Output the (X, Y) coordinate of the center of the cell containing the given text.  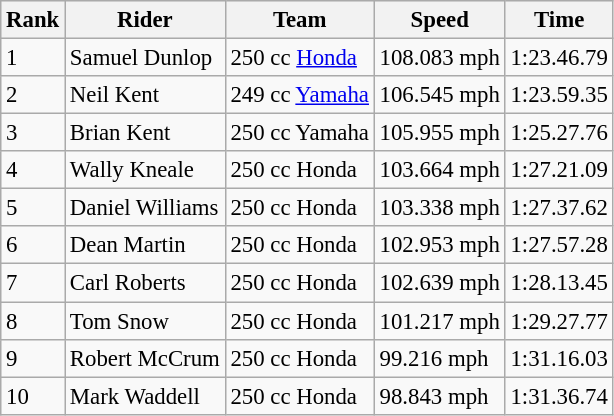
102.639 mph (440, 283)
106.545 mph (440, 95)
1:27.21.09 (559, 170)
Time (559, 20)
1:28.13.45 (559, 283)
3 (33, 133)
101.217 mph (440, 321)
Neil Kent (146, 95)
8 (33, 321)
Wally Kneale (146, 170)
7 (33, 283)
98.843 mph (440, 396)
250 cc Yamaha (300, 133)
Samuel Dunlop (146, 58)
103.664 mph (440, 170)
4 (33, 170)
Dean Martin (146, 245)
Tom Snow (146, 321)
Brian Kent (146, 133)
Carl Roberts (146, 283)
1:31.36.74 (559, 396)
99.216 mph (440, 358)
1:23.59.35 (559, 95)
Rank (33, 20)
249 cc Yamaha (300, 95)
Speed (440, 20)
1:31.16.03 (559, 358)
103.338 mph (440, 208)
102.953 mph (440, 245)
9 (33, 358)
1:29.27.77 (559, 321)
Team (300, 20)
105.955 mph (440, 133)
Mark Waddell (146, 396)
Robert McCrum (146, 358)
108.083 mph (440, 58)
1 (33, 58)
1:27.57.28 (559, 245)
1:27.37.62 (559, 208)
1:25.27.76 (559, 133)
1:23.46.79 (559, 58)
5 (33, 208)
Daniel Williams (146, 208)
Rider (146, 20)
2 (33, 95)
10 (33, 396)
6 (33, 245)
